Search for the cell housing the specified text and yield its (x, y) center coordinate. 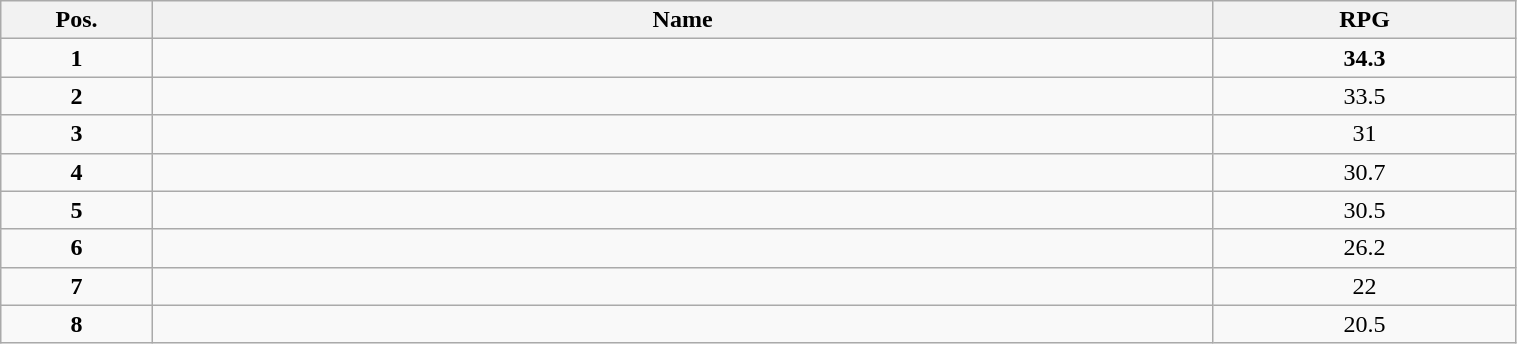
Name (682, 20)
Pos. (77, 20)
34.3 (1364, 58)
2 (77, 96)
3 (77, 134)
31 (1364, 134)
4 (77, 172)
5 (77, 210)
RPG (1364, 20)
20.5 (1364, 324)
6 (77, 248)
7 (77, 286)
8 (77, 324)
1 (77, 58)
22 (1364, 286)
33.5 (1364, 96)
26.2 (1364, 248)
30.5 (1364, 210)
30.7 (1364, 172)
